Pinpoint the cell where the given text exists, returning its [x, y] midpoint coordinate. 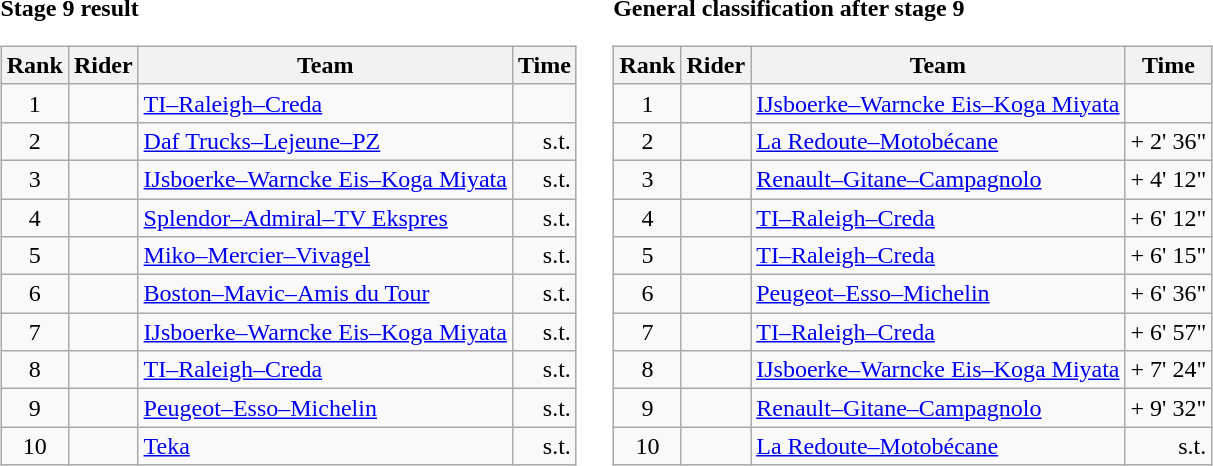
Boston–Mavic–Amis du Tour [325, 294]
+ 6' 12" [1168, 217]
Splendor–Admiral–TV Ekspres [325, 217]
+ 6' 15" [1168, 256]
+ 6' 36" [1168, 294]
+ 6' 57" [1168, 332]
+ 9' 32" [1168, 408]
Daf Trucks–Lejeune–PZ [325, 141]
+ 4' 12" [1168, 179]
+ 2' 36" [1168, 141]
Teka [325, 446]
Miko–Mercier–Vivagel [325, 256]
+ 7' 24" [1168, 370]
